Return the (X, Y) coordinate for the center point of the cell that contains the specified text.  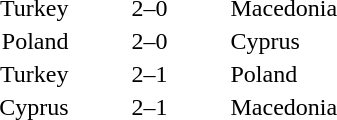
2–1 (150, 74)
2–0 (150, 41)
